Output the (X, Y) coordinate of the center of the cell containing the given text.  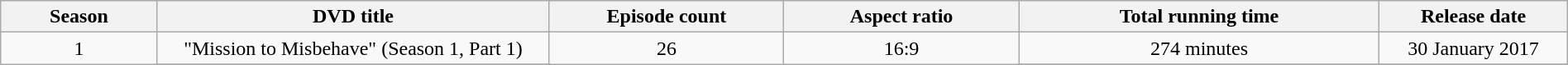
1 (79, 48)
DVD title (353, 17)
Total running time (1199, 17)
Season (79, 17)
274 minutes (1199, 48)
"Mission to Misbehave" (Season 1, Part 1) (353, 48)
30 January 2017 (1474, 48)
Aspect ratio (901, 17)
Release date (1474, 17)
Episode count (667, 17)
16:9 (901, 48)
26 (667, 48)
